Find where the given text appears and provide that cell's center as [X, Y] coordinate. 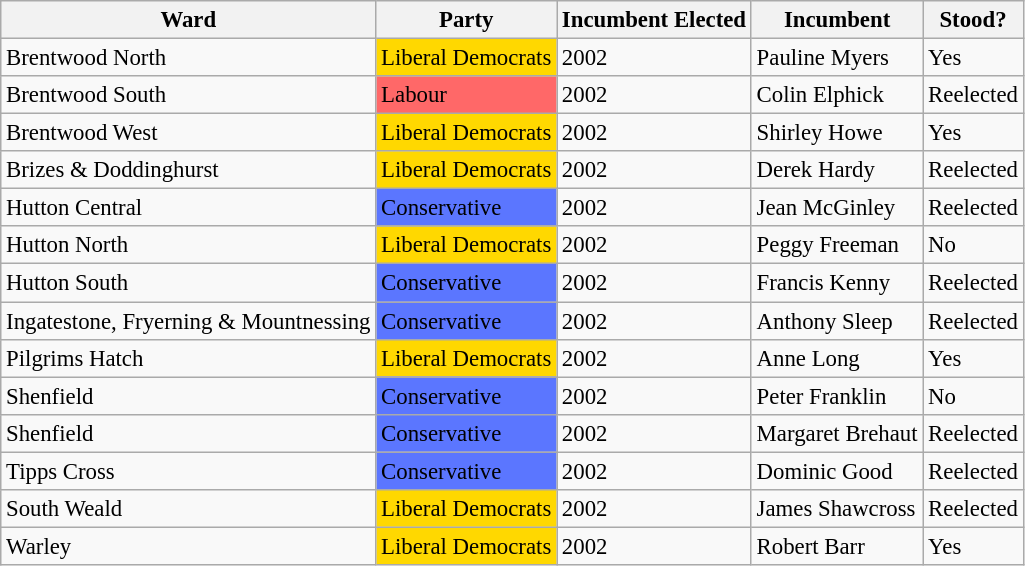
Tipps Cross [188, 471]
Incumbent [836, 20]
Dominic Good [836, 471]
Hutton Central [188, 208]
Stood? [973, 20]
South Weald [188, 509]
Brizes & Doddinghurst [188, 170]
James Shawcross [836, 509]
Peter Franklin [836, 396]
Pauline Myers [836, 58]
Brentwood West [188, 133]
Brentwood North [188, 58]
Derek Hardy [836, 170]
Ingatestone, Fryerning & Mountnessing [188, 321]
Hutton South [188, 283]
Party [466, 20]
Shirley Howe [836, 133]
Margaret Brehaut [836, 433]
Anthony Sleep [836, 321]
Ward [188, 20]
Hutton North [188, 245]
Pilgrims Hatch [188, 358]
Peggy Freeman [836, 245]
Incumbent Elected [654, 20]
Warley [188, 546]
Jean McGinley [836, 208]
Anne Long [836, 358]
Brentwood South [188, 95]
Francis Kenny [836, 283]
Robert Barr [836, 546]
Labour [466, 95]
Colin Elphick [836, 95]
